Return the (X, Y) coordinate for the center point of the cell that contains the specified text.  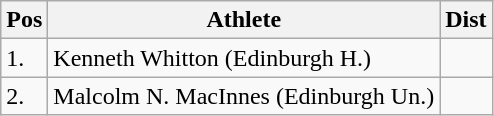
Athlete (244, 20)
Malcolm N. MacInnes (Edinburgh Un.) (244, 96)
2. (24, 96)
Kenneth Whitton (Edinburgh H.) (244, 58)
Dist (466, 20)
Pos (24, 20)
1. (24, 58)
